Detect which cell encompasses the target text, then output its (X, Y) center coordinate. 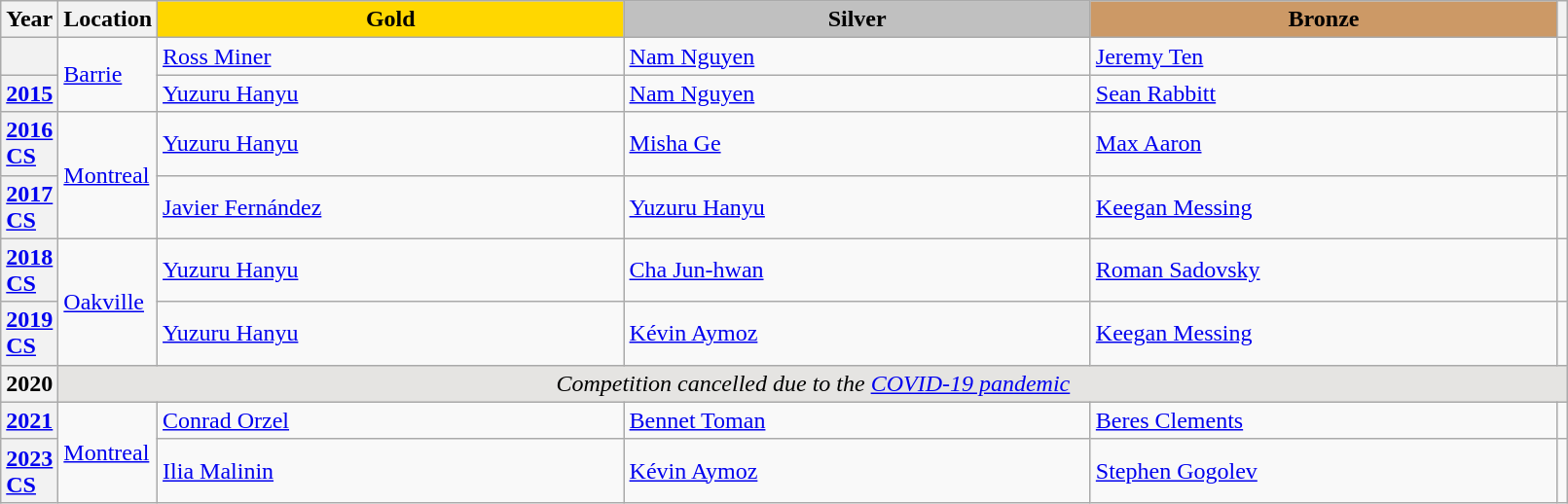
2020 (29, 383)
Barrie (108, 75)
2023 CS (29, 471)
Stephen Gogolev (1324, 471)
2016 CS (29, 144)
Jeremy Ten (1324, 56)
Roman Sadovsky (1324, 270)
2017 CS (29, 206)
Gold (391, 19)
Max Aaron (1324, 144)
Conrad Orzel (391, 420)
Misha Ge (857, 144)
Bronze (1324, 19)
2015 (29, 93)
Oakville (108, 302)
Silver (857, 19)
Ilia Malinin (391, 471)
Location (108, 19)
Bennet Toman (857, 420)
Sean Rabbitt (1324, 93)
Year (29, 19)
2018 CS (29, 270)
Competition cancelled due to the COVID-19 pandemic (814, 383)
2019 CS (29, 333)
2021 (29, 420)
Beres Clements (1324, 420)
Ross Miner (391, 56)
Javier Fernández (391, 206)
Cha Jun-hwan (857, 270)
